Locate the cell with the specified text and output its (X, Y) center coordinate. 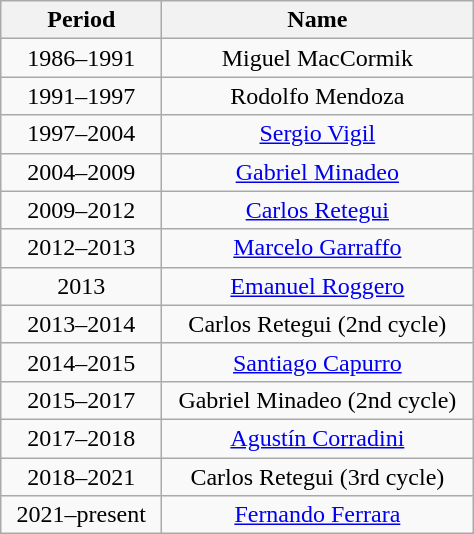
2009–2012 (82, 210)
Carlos Retegui (318, 210)
Agustín Corradini (318, 438)
2014–2015 (82, 362)
Name (318, 20)
Rodolfo Mendoza (318, 96)
Miguel MacCormik (318, 58)
Santiago Capurro (318, 362)
1986–1991 (82, 58)
2017–2018 (82, 438)
Carlos Retegui (3rd cycle) (318, 477)
2021–present (82, 515)
2012–2013 (82, 248)
Sergio Vigil (318, 134)
2018–2021 (82, 477)
1997–2004 (82, 134)
2015–2017 (82, 400)
Period (82, 20)
2013 (82, 286)
Gabriel Minadeo (2nd cycle) (318, 400)
Fernando Ferrara (318, 515)
Gabriel Minadeo (318, 172)
1991–1997 (82, 96)
Marcelo Garraffo (318, 248)
Emanuel Roggero (318, 286)
2013–2014 (82, 324)
2004–2009 (82, 172)
Carlos Retegui (2nd cycle) (318, 324)
